Return the [x, y] coordinate for the center point of the cell that contains the specified text.  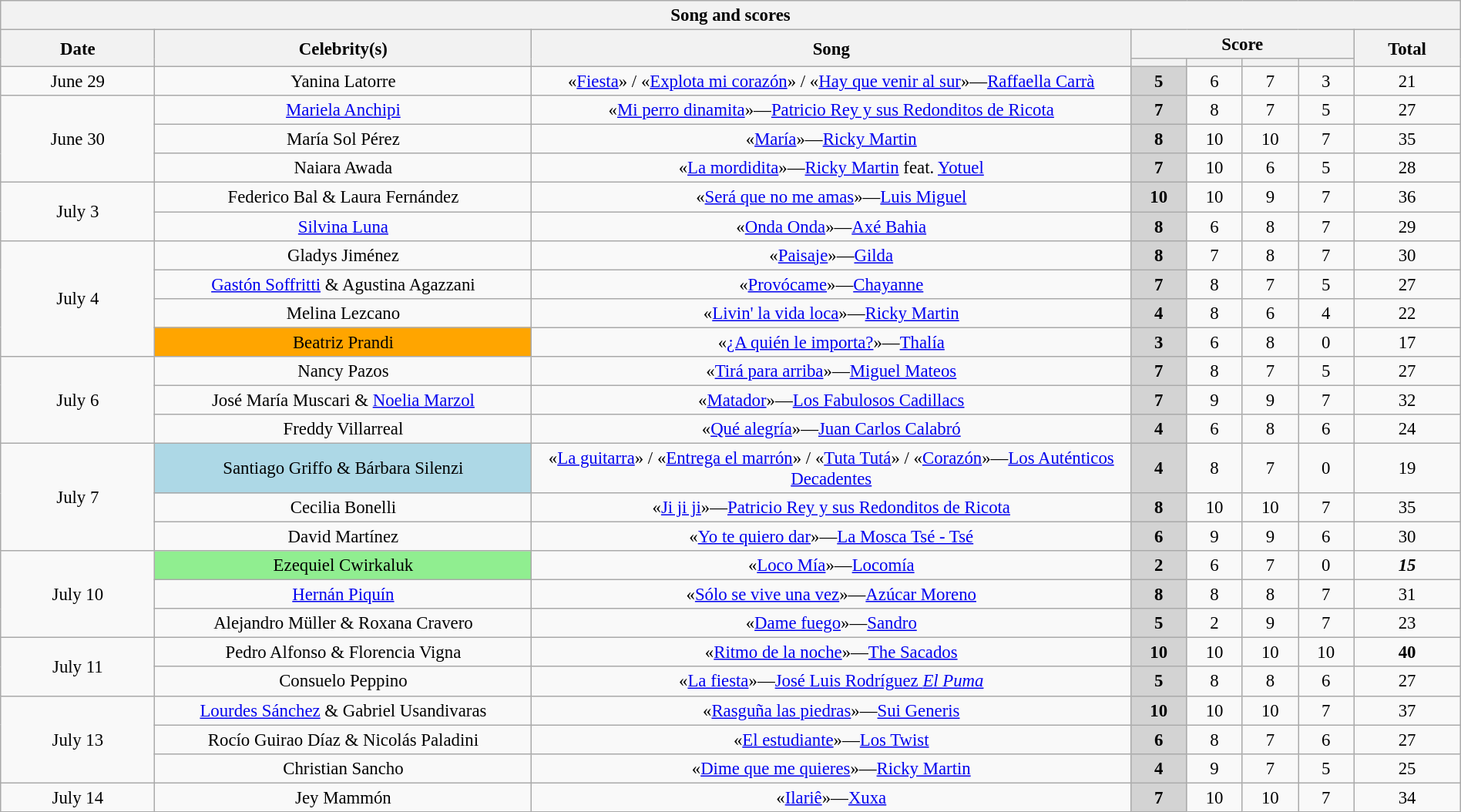
July 3 [78, 211]
Cecilia Bonelli [344, 508]
Score [1242, 45]
«María»—Ricky Martin [831, 139]
«Tirá para arriba»—Miguel Mateos [831, 371]
Celebrity(s) [344, 49]
Christian Sancho [344, 768]
Santiago Griffo & Bárbara Silenzi [344, 468]
Rocío Guirao Díaz & Nicolás Paladini [344, 740]
28 [1407, 169]
María Sol Pérez [344, 139]
«La mordidita»—Ricky Martin feat. Yotuel [831, 169]
David Martínez [344, 537]
19 [1407, 468]
Naiara Awada [344, 169]
25 [1407, 768]
Melina Lezcano [344, 313]
July 13 [78, 740]
Pedro Alfonso & Florencia Vigna [344, 653]
July 4 [78, 298]
31 [1407, 595]
«Matador»—Los Fabulosos Cadillacs [831, 400]
Date [78, 49]
Total [1407, 49]
17 [1407, 342]
June 30 [78, 139]
July 7 [78, 497]
«Mi perro dinamita»—Patricio Rey y sus Redonditos de Ricota [831, 110]
Silvina Luna [344, 226]
32 [1407, 400]
Consuelo Peppino [344, 682]
Lourdes Sánchez & Gabriel Usandivaras [344, 710]
Federico Bal & Laura Fernández [344, 197]
«Ilariê»—Xuxa [831, 797]
Gastón Soffritti & Agustina Agazzani [344, 284]
«Qué alegría»—Juan Carlos Calabró [831, 429]
36 [1407, 197]
15 [1407, 565]
«Livin' la vida loca»—Ricky Martin [831, 313]
Beatriz Prandi [344, 342]
July 11 [78, 667]
«Ritmo de la noche»—The Sacados [831, 653]
Mariela Anchipi [344, 110]
Ezequiel Cwirkaluk [344, 565]
21 [1407, 82]
Yanina Latorre [344, 82]
«Fiesta» / «Explota mi corazón» / «Hay que venir al sur»—Raffaella Carrà [831, 82]
40 [1407, 653]
«Ji ji ji»—Patricio Rey y sus Redonditos de Ricota [831, 508]
«Provócame»—Chayanne [831, 284]
Alejandro Müller & Roxana Cravero [344, 623]
Nancy Pazos [344, 371]
22 [1407, 313]
«El estudiante»—Los Twist [831, 740]
24 [1407, 429]
July 14 [78, 797]
34 [1407, 797]
Song and scores [730, 15]
«Rasguña las piedras»—Sui Generis [831, 710]
37 [1407, 710]
June 29 [78, 82]
29 [1407, 226]
«Paisaje»—Gilda [831, 255]
July 10 [78, 595]
«Sólo se vive una vez»—Azúcar Moreno [831, 595]
July 6 [78, 401]
«La fiesta»—José Luis Rodríguez El Puma [831, 682]
«Loco Mía»—Locomía [831, 565]
Freddy Villarreal [344, 429]
23 [1407, 623]
«Onda Onda»—Axé Bahia [831, 226]
«Dame fuego»—Sandro [831, 623]
Song [831, 49]
«Dime que me quieres»—Ricky Martin [831, 768]
«¿A quién le importa?»—Thalía [831, 342]
«Será que no me amas»—Luis Miguel [831, 197]
José María Muscari & Noelia Marzol [344, 400]
«Yo te quiero dar»—La Mosca Tsé - Tsé [831, 537]
Jey Mammón [344, 797]
Gladys Jiménez [344, 255]
«La guitarra» / «Entrega el marrón» / «Tuta Tutá» / «Corazón»—Los Auténticos Decadentes [831, 468]
Hernán Piquín [344, 595]
